From the cell containing the given text, extract its center point as [X, Y] coordinate. 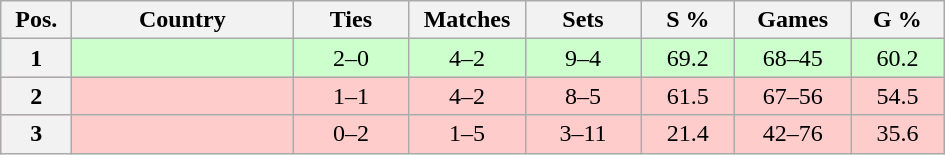
Games [793, 20]
Country [182, 20]
60.2 [898, 58]
2 [36, 96]
1 [36, 58]
42–76 [793, 134]
68–45 [793, 58]
54.5 [898, 96]
Matches [467, 20]
3–11 [583, 134]
Pos. [36, 20]
9–4 [583, 58]
8–5 [583, 96]
3 [36, 134]
Ties [351, 20]
67–56 [793, 96]
G % [898, 20]
61.5 [688, 96]
21.4 [688, 134]
69.2 [688, 58]
S % [688, 20]
Sets [583, 20]
1–1 [351, 96]
2–0 [351, 58]
0–2 [351, 134]
1–5 [467, 134]
35.6 [898, 134]
